Pinpoint the cell where the given text exists, returning its [x, y] midpoint coordinate. 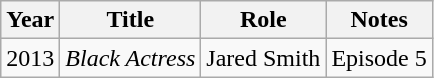
2013 [30, 58]
Notes [379, 20]
Title [130, 20]
Episode 5 [379, 58]
Year [30, 20]
Jared Smith [264, 58]
Role [264, 20]
Black Actress [130, 58]
